Output the (X, Y) coordinate of the center of the cell containing the given text.  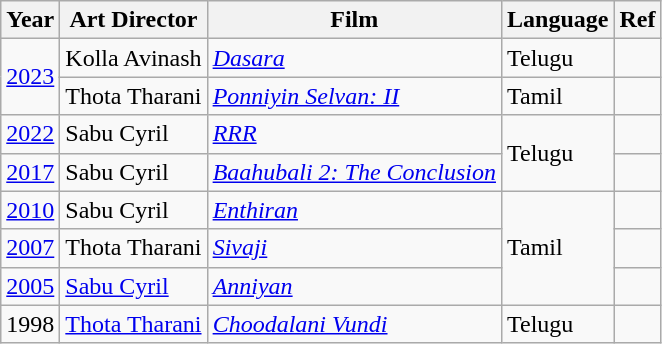
2022 (30, 134)
Anniyan (354, 286)
Baahubali 2: The Conclusion (354, 172)
1998 (30, 324)
Ponniyin Selvan: II (354, 96)
Choodalani Vundi (354, 324)
Language (557, 20)
Sivaji (354, 248)
2005 (30, 286)
Enthiran (354, 210)
RRR (354, 134)
Film (354, 20)
Dasara (354, 58)
Ref (638, 20)
Year (30, 20)
2007 (30, 248)
2017 (30, 172)
Kolla Avinash (134, 58)
2010 (30, 210)
Art Director (134, 20)
2023 (30, 77)
